Determine the (X, Y) coordinate at the center of the cell enclosing the given text.  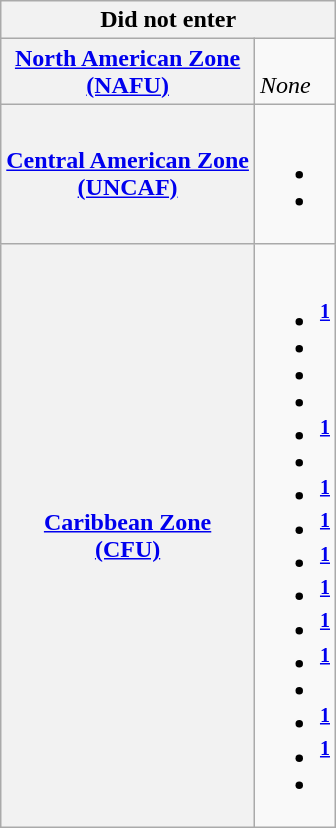
North American Zone(NAFU) (128, 72)
Did not enter (168, 20)
Caribbean Zone(CFU) (128, 536)
Central American Zone(UNCAF) (128, 174)
1111111111 (294, 536)
None (294, 72)
